Return the [X, Y] coordinate for the center point of the cell that contains the specified text.  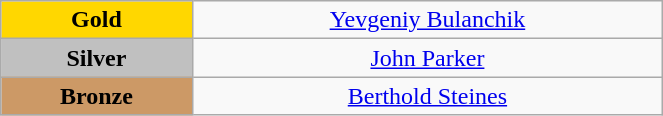
Bronze [96, 96]
Yevgeniy Bulanchik [428, 20]
Silver [96, 58]
John Parker [428, 58]
Gold [96, 20]
Berthold Steines [428, 96]
